Extract the (X, Y) coordinate from the center of the cell holding the provided text.  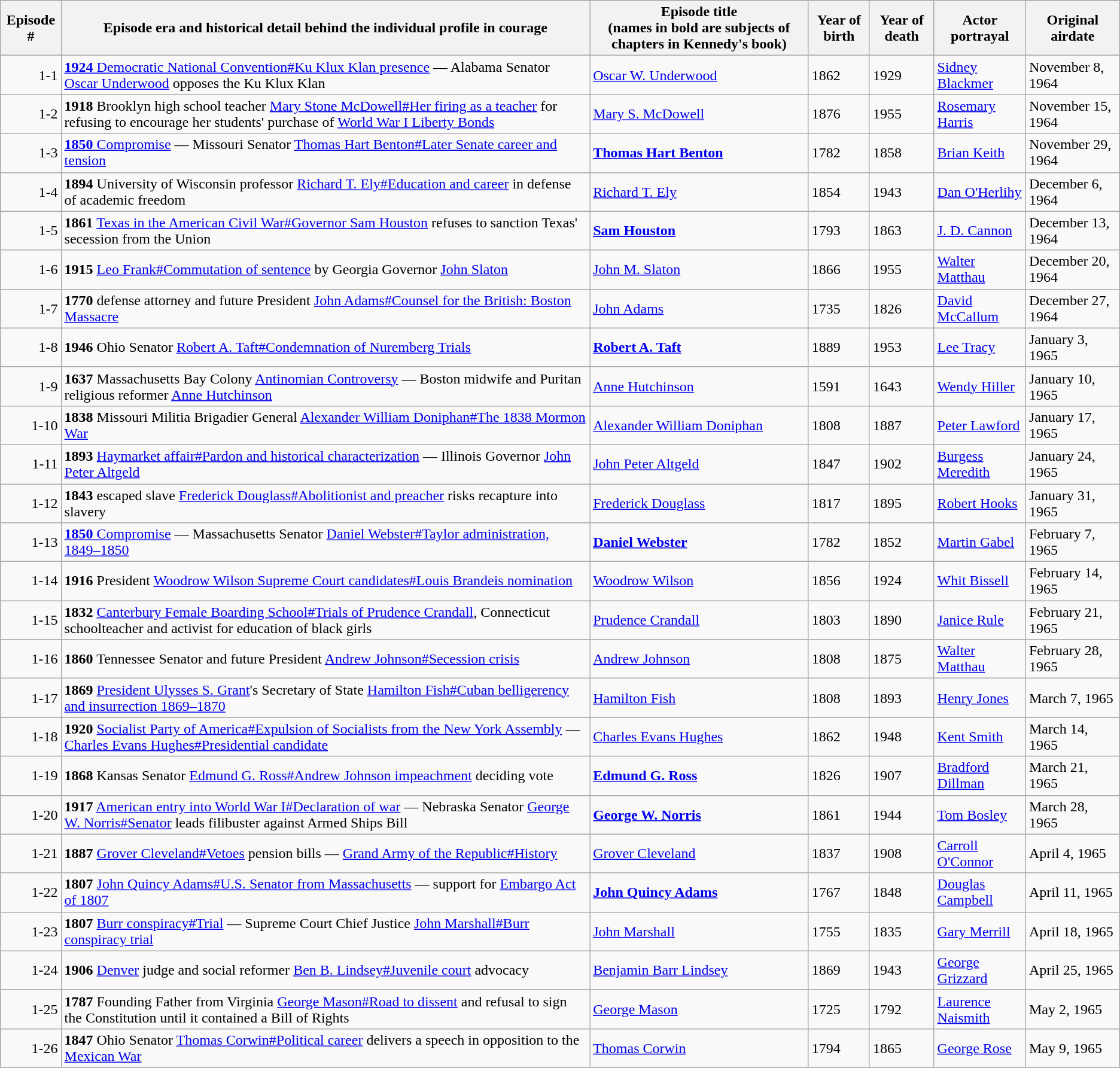
Laurence Naismith (980, 1009)
March 21, 1965 (1072, 775)
1852 (902, 542)
1920 Socialist Party of America#Expulsion of Socialists from the New York Assembly — Charles Evans Hughes#Presidential candidate (325, 737)
December 6, 1964 (1072, 191)
December 20, 1964 (1072, 269)
John Adams (699, 309)
March 14, 1965 (1072, 737)
1-19 (31, 775)
April 25, 1965 (1072, 970)
Mary S. McDowell (699, 114)
Year of birth (839, 28)
J. D. Cannon (980, 231)
January 17, 1965 (1072, 425)
1929 (902, 75)
1924 Democratic National Convention#Ku Klux Klan presence — Alabama Senator Oscar Underwood opposes the Ku Klux Klan (325, 75)
1916 President Woodrow Wilson Supreme Court candidates#Louis Brandeis nomination (325, 582)
Rosemary Harris (980, 114)
February 28, 1965 (1072, 659)
John M. Slaton (699, 269)
1837 (839, 853)
1-4 (31, 191)
Episode era and historical detail behind the individual profile in courage (325, 28)
Sidney Blackmer (980, 75)
April 18, 1965 (1072, 931)
1591 (839, 387)
May 2, 1965 (1072, 1009)
1-17 (31, 698)
Actor portrayal (980, 28)
Peter Lawford (980, 425)
Brian Keith (980, 153)
1-22 (31, 893)
1792 (902, 1009)
1838 Missouri Militia Brigadier General Alexander William Doniphan#The 1838 Mormon War (325, 425)
John Quincy Adams (699, 893)
Robert A. Taft (699, 347)
Edmund G. Ross (699, 775)
1-24 (31, 970)
January 24, 1965 (1072, 464)
1-11 (31, 464)
Episode title(names in bold are subjects of chapters in Kennedy's book) (699, 28)
Grover Cleveland (699, 853)
1793 (839, 231)
1875 (902, 659)
Charles Evans Hughes (699, 737)
John Peter Altgeld (699, 464)
1866 (839, 269)
1-21 (31, 853)
1860 Tennessee Senator and future President Andrew Johnson#Secession crisis (325, 659)
November 8, 1964 (1072, 75)
1854 (839, 191)
1-14 (31, 582)
Episode # (31, 28)
Alexander William Doniphan (699, 425)
1847 (839, 464)
1725 (839, 1009)
1-6 (31, 269)
1-25 (31, 1009)
February 14, 1965 (1072, 582)
1-12 (31, 503)
1-8 (31, 347)
1889 (839, 347)
1-16 (31, 659)
George Rose (980, 1048)
1850 Compromise — Missouri Senator Thomas Hart Benton#Later Senate career and tension (325, 153)
1-20 (31, 815)
1-3 (31, 153)
Original airdate (1072, 28)
Oscar W. Underwood (699, 75)
December 27, 1964 (1072, 309)
1893 Haymarket affair#Pardon and historical characterization — Illinois Governor John Peter Altgeld (325, 464)
David McCallum (980, 309)
1863 (902, 231)
Thomas Corwin (699, 1048)
1643 (902, 387)
1908 (902, 853)
Dan O'Herlihy (980, 191)
1861 Texas in the American Civil War#Governor Sam Houston refuses to sanction Texas' secession from the Union (325, 231)
April 11, 1965 (1072, 893)
Woodrow Wilson (699, 582)
Whit Bissell (980, 582)
1794 (839, 1048)
1847 Ohio Senator Thomas Corwin#Political career delivers a speech in opposition to the Mexican War (325, 1048)
1807 Burr conspiracy#Trial — Supreme Court Chief Justice John Marshall#Burr conspiracy trial (325, 931)
January 3, 1965 (1072, 347)
Carroll O'Connor (980, 853)
1835 (902, 931)
1-18 (31, 737)
1917 American entry into World War I#Declaration of war — Nebraska Senator George W. Norris#Senator leads filibuster against Armed Ships Bill (325, 815)
Robert Hooks (980, 503)
1858 (902, 153)
1-5 (31, 231)
Anne Hutchinson (699, 387)
Wendy Hiller (980, 387)
George Grizzard (980, 970)
1-9 (31, 387)
Janice Rule (980, 620)
March 7, 1965 (1072, 698)
1787 Founding Father from Virginia George Mason#Road to dissent and refusal to sign the Constitution until it contained a Bill of Rights (325, 1009)
1803 (839, 620)
Thomas Hart Benton (699, 153)
1770 defense attorney and future President John Adams#Counsel for the British: Boston Massacre (325, 309)
1-23 (31, 931)
1865 (902, 1048)
1637 Massachusetts Bay Colony Antinomian Controversy — Boston midwife and Puritan religious reformer Anne Hutchinson (325, 387)
1906 Denver judge and social reformer Ben B. Lindsey#Juvenile court advocacy (325, 970)
April 4, 1965 (1072, 853)
George Mason (699, 1009)
1902 (902, 464)
1767 (839, 893)
Hamilton Fish (699, 698)
1856 (839, 582)
1907 (902, 775)
1-15 (31, 620)
1924 (902, 582)
1755 (839, 931)
December 13, 1964 (1072, 231)
March 28, 1965 (1072, 815)
Sam Houston (699, 231)
Bradford Dillman (980, 775)
1861 (839, 815)
Henry Jones (980, 698)
1817 (839, 503)
Year of death (902, 28)
Burgess Meredith (980, 464)
Andrew Johnson (699, 659)
1869 President Ulysses S. Grant's Secretary of State Hamilton Fish#Cuban belligerency and insurrection 1869–1870 (325, 698)
1876 (839, 114)
May 9, 1965 (1072, 1048)
1946 Ohio Senator Robert A. Taft#Condemnation of Nuremberg Trials (325, 347)
1944 (902, 815)
Lee Tracy (980, 347)
Kent Smith (980, 737)
Tom Bosley (980, 815)
Daniel Webster (699, 542)
January 10, 1965 (1072, 387)
1-2 (31, 114)
1-7 (31, 309)
Gary Merrill (980, 931)
George W. Norris (699, 815)
Benjamin Barr Lindsey (699, 970)
1-26 (31, 1048)
1948 (902, 737)
February 7, 1965 (1072, 542)
November 29, 1964 (1072, 153)
1832 Canterbury Female Boarding School#Trials of Prudence Crandall, Connecticut schoolteacher and activist for education of black girls (325, 620)
Frederick Douglass (699, 503)
1807 John Quincy Adams#U.S. Senator from Massachusetts — support for Embargo Act of 1807 (325, 893)
1869 (839, 970)
1868 Kansas Senator Edmund G. Ross#Andrew Johnson impeachment deciding vote (325, 775)
1887 Grover Cleveland#Vetoes pension bills — Grand Army of the Republic#History (325, 853)
1890 (902, 620)
1-1 (31, 75)
John Marshall (699, 931)
1735 (839, 309)
February 21, 1965 (1072, 620)
November 15, 1964 (1072, 114)
Prudence Crandall (699, 620)
1850 Compromise — Massachusetts Senator Daniel Webster#Taylor administration, 1849–1850 (325, 542)
January 31, 1965 (1072, 503)
1-10 (31, 425)
1915 Leo Frank#Commutation of sentence by Georgia Governor John Slaton (325, 269)
Richard T. Ely (699, 191)
1-13 (31, 542)
1887 (902, 425)
Martin Gabel (980, 542)
1895 (902, 503)
Douglas Campbell (980, 893)
1848 (902, 893)
1893 (902, 698)
1894 University of Wisconsin professor Richard T. Ely#Education and career in defense of academic freedom (325, 191)
1953 (902, 347)
1843 escaped slave Frederick Douglass#Abolitionist and preacher risks recapture into slavery (325, 503)
